Return the [x, y] coordinate for the center point of the cell that contains the specified text.  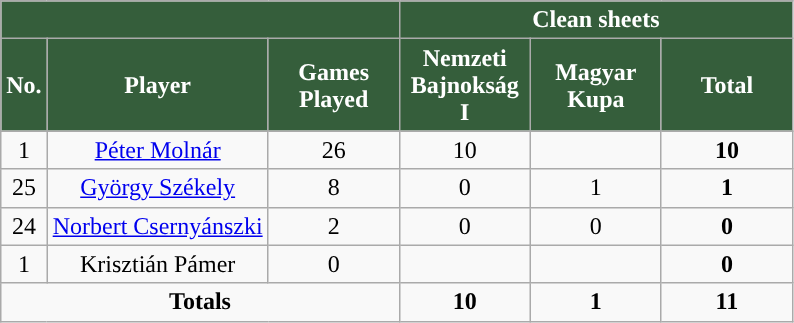
György Székely [158, 188]
Games Played [334, 85]
Nemzeti Bajnokság I [464, 85]
26 [334, 150]
Clean sheets [596, 20]
Péter Molnár [158, 150]
11 [726, 302]
Magyar Kupa [596, 85]
Norbert Csernyánszki [158, 226]
24 [24, 226]
No. [24, 85]
Krisztián Pámer [158, 264]
8 [334, 188]
25 [24, 188]
Total [726, 85]
2 [334, 226]
Player [158, 85]
Totals [200, 302]
